Pinpoint the cell where the given text exists, returning its (x, y) midpoint coordinate. 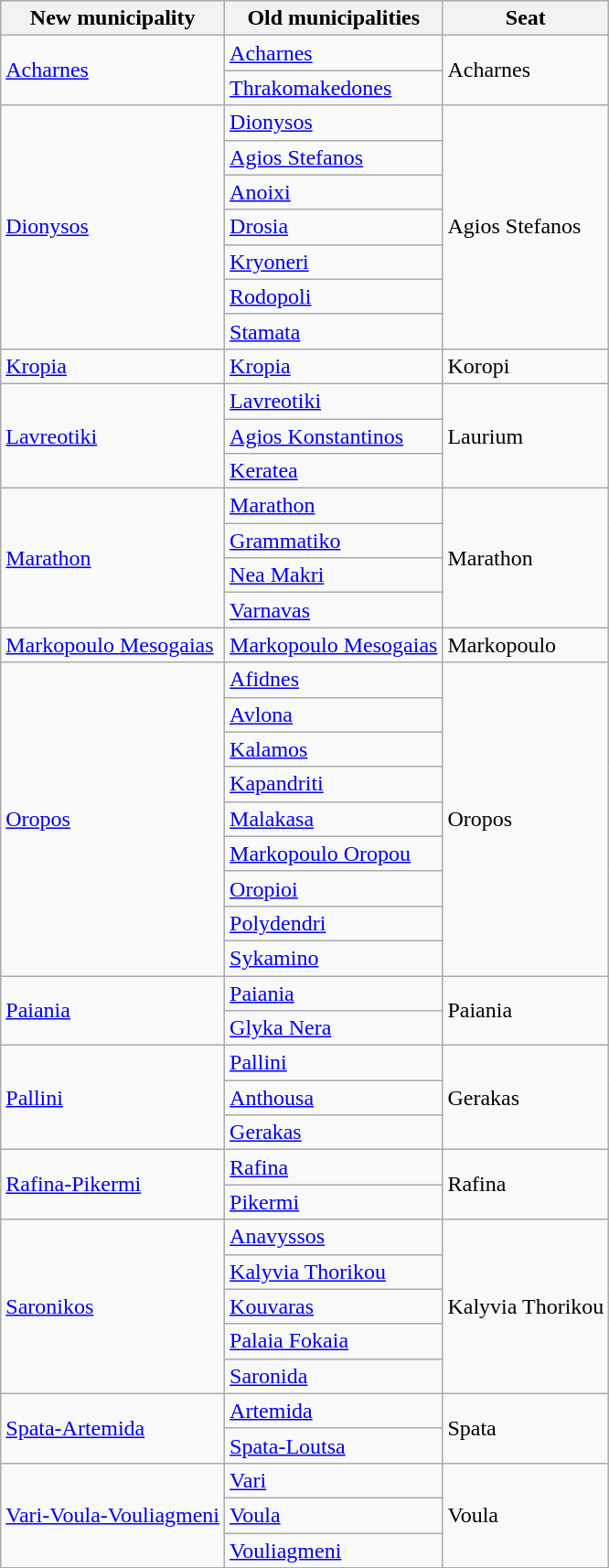
Old municipalities (334, 18)
Kapandriti (334, 784)
Markopoulo (526, 645)
Spata (526, 1428)
Anoixi (334, 192)
Markopoulo Oropou (334, 854)
Oropioi (334, 888)
Vari-Voula-Vouliagmeni (113, 1515)
Artemida (334, 1411)
Kryoneri (334, 262)
Kouvaras (334, 1306)
Saronida (334, 1376)
Spata-Loutsa (334, 1445)
Drosia (334, 227)
Thrakomakedones (334, 88)
Koropi (526, 366)
Pikermi (334, 1202)
Anthousa (334, 1098)
Laurium (526, 435)
Avlona (334, 714)
Kalamos (334, 749)
Stamata (334, 331)
Afidnes (334, 680)
Varnavas (334, 610)
Seat (526, 18)
Saronikos (113, 1306)
Agios Konstantinos (334, 436)
Malakasa (334, 819)
Vari (334, 1480)
Vouliagmeni (334, 1551)
Glyka Nera (334, 1028)
Nea Makri (334, 575)
Grammatiko (334, 541)
Polydendri (334, 923)
Rafina-Pikermi (113, 1185)
Sykamino (334, 958)
Rodopoli (334, 296)
Anavyssos (334, 1237)
Spata-Artemida (113, 1428)
Keratea (334, 471)
Palaia Fokaia (334, 1341)
New municipality (113, 18)
